Return (X, Y) of the center of cell containing provided text 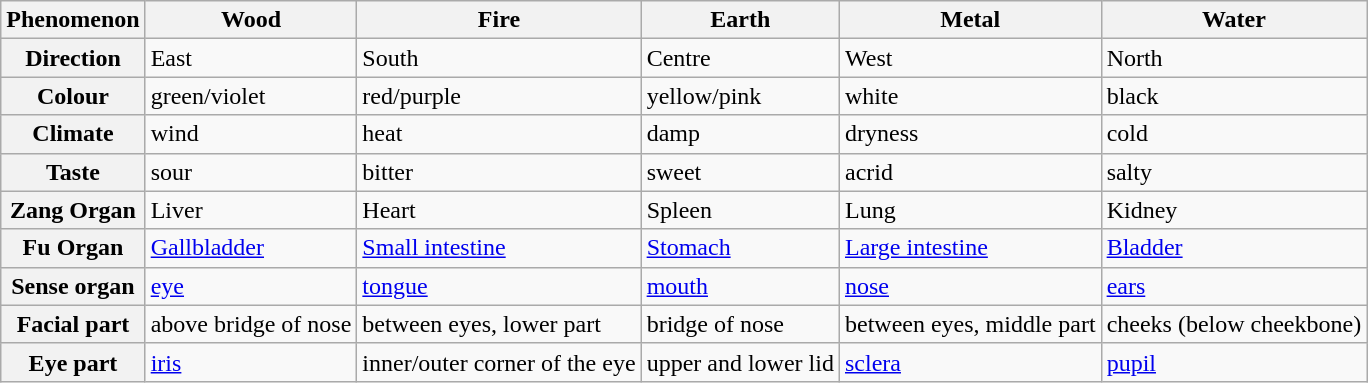
Colour (73, 96)
Sense organ (73, 286)
white (970, 96)
Wood (251, 20)
Direction (73, 58)
Zang Organ (73, 210)
bridge of nose (740, 324)
nose (970, 286)
Large intestine (970, 248)
Centre (740, 58)
Liver (251, 210)
South (499, 58)
green/violet (251, 96)
acrid (970, 172)
Facial part (73, 324)
Bladder (1234, 248)
Heart (499, 210)
between eyes, middle part (970, 324)
Fire (499, 20)
Phenomenon (73, 20)
heat (499, 134)
pupil (1234, 362)
upper and lower lid (740, 362)
Climate (73, 134)
bitter (499, 172)
West (970, 58)
sour (251, 172)
Small intestine (499, 248)
Metal (970, 20)
Eye part (73, 362)
North (1234, 58)
cheeks (below cheekbone) (1234, 324)
iris (251, 362)
eye (251, 286)
salty (1234, 172)
above bridge of nose (251, 324)
mouth (740, 286)
between eyes, lower part (499, 324)
tongue (499, 286)
red/purple (499, 96)
East (251, 58)
Water (1234, 20)
Fu Organ (73, 248)
sclera (970, 362)
damp (740, 134)
Kidney (1234, 210)
sweet (740, 172)
yellow/pink (740, 96)
Stomach (740, 248)
ears (1234, 286)
dryness (970, 134)
Lung (970, 210)
Earth (740, 20)
black (1234, 96)
wind (251, 134)
Spleen (740, 210)
cold (1234, 134)
Gallbladder (251, 248)
inner/outer corner of the eye (499, 362)
Taste (73, 172)
